For the text-containing cell, return its midpoint in (x, y) coordinate format. 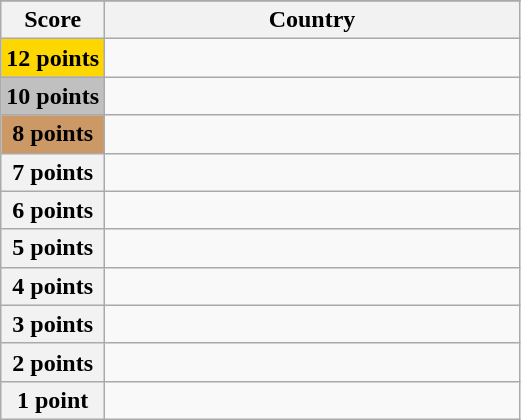
Score (53, 20)
1 point (53, 400)
7 points (53, 172)
3 points (53, 324)
8 points (53, 134)
4 points (53, 286)
5 points (53, 248)
12 points (53, 58)
6 points (53, 210)
2 points (53, 362)
10 points (53, 96)
Country (312, 20)
